Search for the cell housing the specified text and yield its (x, y) center coordinate. 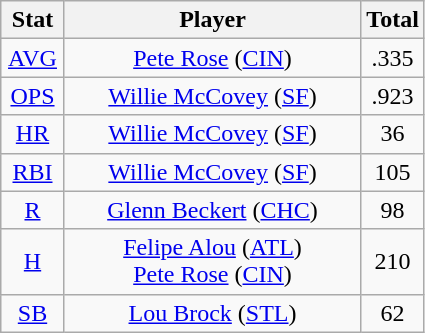
210 (393, 262)
Pete Rose (CIN) (212, 58)
OPS (33, 96)
SB (33, 313)
Stat (33, 20)
AVG (33, 58)
R (33, 210)
Felipe Alou (ATL)Pete Rose (CIN) (212, 262)
Glenn Beckert (CHC) (212, 210)
HR (33, 134)
H (33, 262)
62 (393, 313)
RBI (33, 172)
98 (393, 210)
.923 (393, 96)
36 (393, 134)
Total (393, 20)
.335 (393, 58)
Lou Brock (STL) (212, 313)
Player (212, 20)
105 (393, 172)
